Find where the given text appears and provide that cell's center as [x, y] coordinate. 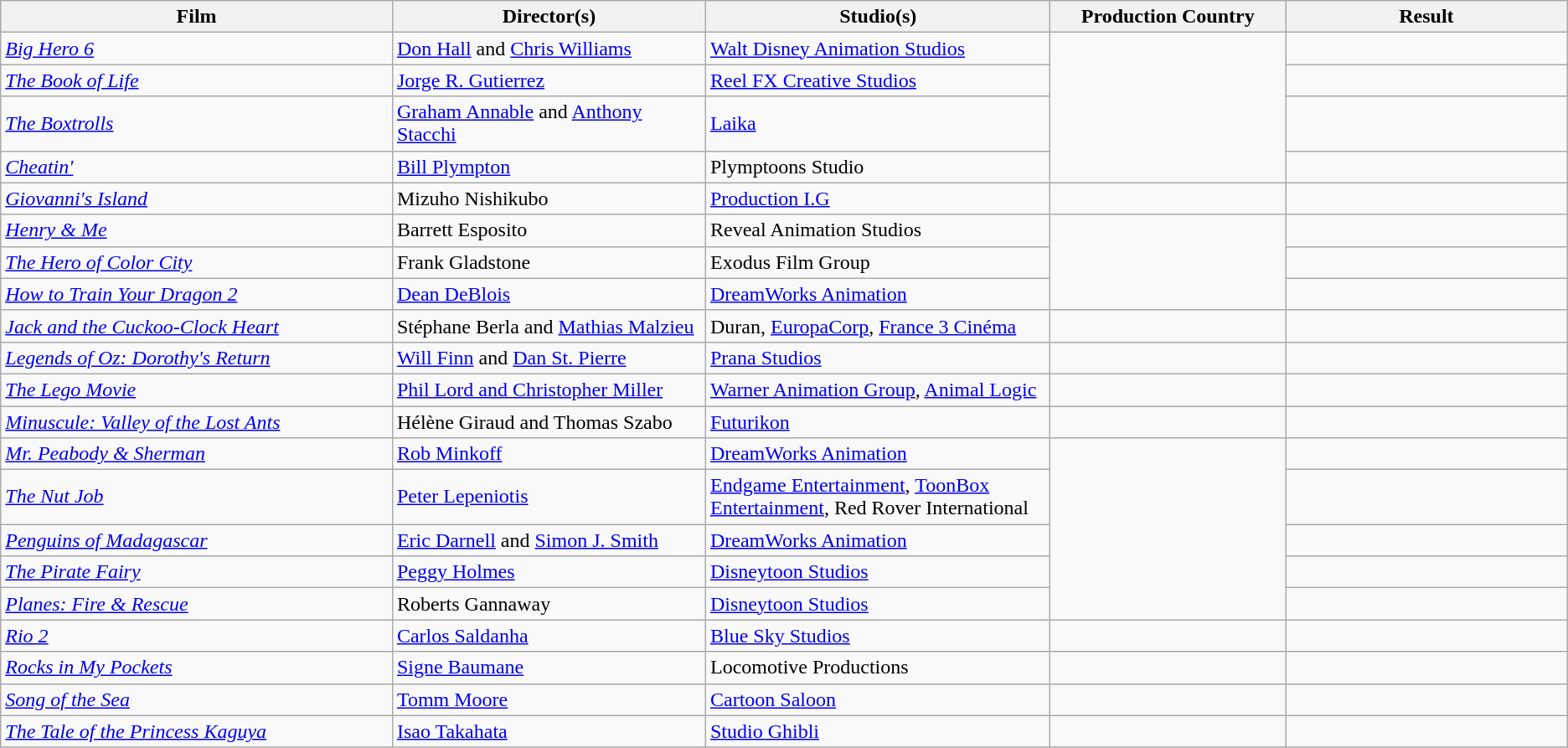
Reveal Animation Studios [878, 230]
Legends of Oz: Dorothy's Return [197, 358]
Plymptoons Studio [878, 167]
Result [1427, 17]
Big Hero 6 [197, 49]
Bill Plympton [549, 167]
Walt Disney Animation Studios [878, 49]
Duran, EuropaCorp, France 3 Cinéma [878, 326]
Warner Animation Group, Animal Logic [878, 389]
Eric Darnell and Simon J. Smith [549, 540]
Jack and the Cuckoo-Clock Heart [197, 326]
The Pirate Fairy [197, 572]
Rio 2 [197, 636]
Reel FX Creative Studios [878, 80]
Giovanni's Island [197, 199]
Laika [878, 124]
Stéphane Berla and Mathias Malzieu [549, 326]
Studio(s) [878, 17]
Will Finn and Dan St. Pierre [549, 358]
Rocks in My Pockets [197, 668]
Mr. Peabody & Sherman [197, 454]
Film [197, 17]
Graham Annable and Anthony Stacchi [549, 124]
Don Hall and Chris Williams [549, 49]
Jorge R. Gutierrez [549, 80]
Phil Lord and Christopher Miller [549, 389]
Frank Gladstone [549, 262]
Penguins of Madagascar [197, 540]
Production Country [1168, 17]
Planes: Fire & Rescue [197, 604]
Isao Takahata [549, 731]
The Book of Life [197, 80]
Song of the Sea [197, 699]
Peggy Holmes [549, 572]
The Lego Movie [197, 389]
Hélène Giraud and Thomas Szabo [549, 421]
Carlos Saldanha [549, 636]
Peter Lepeniotis [549, 498]
Cheatin' [197, 167]
Blue Sky Studios [878, 636]
Signe Baumane [549, 668]
Prana Studios [878, 358]
Dean DeBlois [549, 294]
Locomotive Productions [878, 668]
Production I.G [878, 199]
Endgame Entertainment, ToonBox Entertainment, Red Rover International [878, 498]
Rob Minkoff [549, 454]
How to Train Your Dragon 2 [197, 294]
The Tale of the Princess Kaguya [197, 731]
Roberts Gannaway [549, 604]
The Hero of Color City [197, 262]
Futurikon [878, 421]
Studio Ghibli [878, 731]
Tomm Moore [549, 699]
The Boxtrolls [197, 124]
Mizuho Nishikubo [549, 199]
Henry & Me [197, 230]
Barrett Esposito [549, 230]
The Nut Job [197, 498]
Cartoon Saloon [878, 699]
Exodus Film Group [878, 262]
Minuscule: Valley of the Lost Ants [197, 421]
Director(s) [549, 17]
